From the cell containing the given text, extract its center point as (x, y) coordinate. 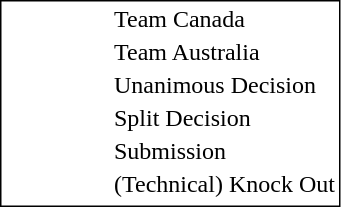
Split Decision (224, 119)
Team Canada (224, 19)
(Technical) Knock Out (224, 185)
Team Australia (224, 53)
Submission (224, 151)
Unanimous Decision (224, 85)
